Find where the given text appears and provide that cell's center as (x, y) coordinate. 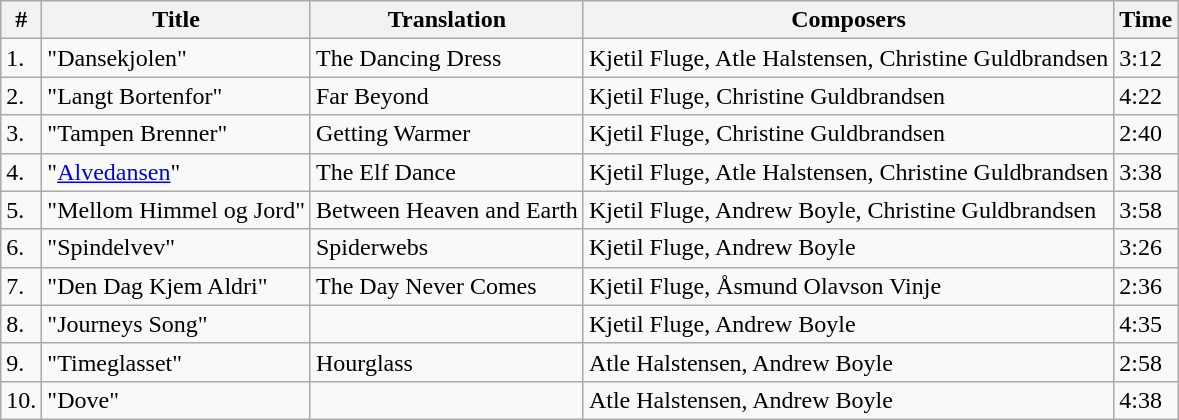
3:26 (1146, 248)
"Dansekjolen" (176, 58)
4. (22, 172)
Getting Warmer (446, 134)
# (22, 20)
2:36 (1146, 286)
"Timeglasset" (176, 362)
7. (22, 286)
The Day Never Comes (446, 286)
"Dove" (176, 400)
Composers (848, 20)
4:22 (1146, 96)
4:38 (1146, 400)
3. (22, 134)
"Journeys Song" (176, 324)
3:12 (1146, 58)
Hourglass (446, 362)
2:58 (1146, 362)
"Den Dag Kjem Aldri" (176, 286)
"Tampen Brenner" (176, 134)
9. (22, 362)
10. (22, 400)
2:40 (1146, 134)
3:58 (1146, 210)
Time (1146, 20)
1. (22, 58)
"Mellom Himmel og Jord" (176, 210)
8. (22, 324)
Translation (446, 20)
Spiderwebs (446, 248)
The Dancing Dress (446, 58)
Kjetil Fluge, Andrew Boyle, Christine Guldbrandsen (848, 210)
Kjetil Fluge, Åsmund Olavson Vinje (848, 286)
Title (176, 20)
2. (22, 96)
6. (22, 248)
The Elf Dance (446, 172)
3:38 (1146, 172)
"Langt Bortenfor" (176, 96)
Far Beyond (446, 96)
"Spindelvev" (176, 248)
Between Heaven and Earth (446, 210)
4:35 (1146, 324)
"Alvedansen" (176, 172)
5. (22, 210)
